Find where the given text appears and provide that cell's center as (X, Y) coordinate. 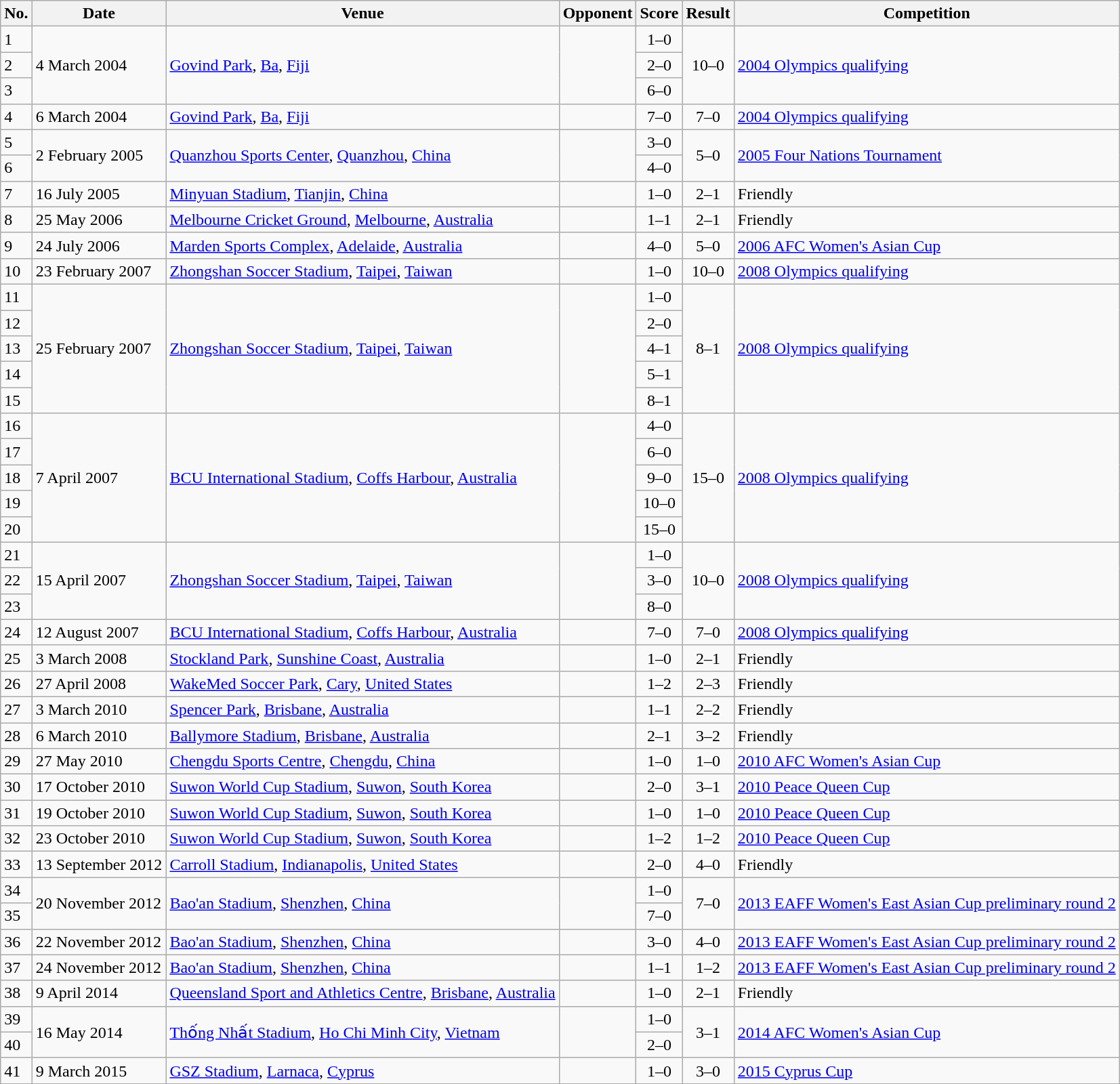
Result (708, 14)
2010 AFC Women's Asian Cup (927, 762)
5–1 (659, 375)
Venue (362, 14)
8–0 (659, 606)
35 (16, 916)
Thống Nhất Stadium, Ho Chi Minh City, Vietnam (362, 1032)
24 (16, 632)
2 February 2005 (99, 155)
12 August 2007 (99, 632)
6 (16, 168)
15 April 2007 (99, 581)
34 (16, 890)
3–2 (708, 735)
5 (16, 142)
33 (16, 864)
Queensland Sport and Athletics Centre, Brisbane, Australia (362, 993)
20 (16, 529)
GSZ Stadium, Larnaca, Cyprus (362, 1070)
23 October 2010 (99, 839)
12 (16, 323)
9–0 (659, 478)
Ballymore Stadium, Brisbane, Australia (362, 735)
9 April 2014 (99, 993)
6 March 2004 (99, 117)
19 (16, 503)
6 March 2010 (99, 735)
Opponent (598, 14)
2–3 (708, 684)
3 (16, 91)
17 October 2010 (99, 787)
2015 Cyprus Cup (927, 1070)
14 (16, 375)
28 (16, 735)
Date (99, 14)
Minyuan Stadium, Tianjin, China (362, 194)
3 March 2010 (99, 709)
17 (16, 452)
Chengdu Sports Centre, Chengdu, China (362, 762)
8 (16, 220)
Melbourne Cricket Ground, Melbourne, Australia (362, 220)
9 (16, 245)
29 (16, 762)
24 July 2006 (99, 245)
Marden Sports Complex, Adelaide, Australia (362, 245)
24 November 2012 (99, 967)
40 (16, 1045)
25 February 2007 (99, 348)
Carroll Stadium, Indianapolis, United States (362, 864)
32 (16, 839)
39 (16, 1019)
36 (16, 942)
27 (16, 709)
2006 AFC Women's Asian Cup (927, 245)
Spencer Park, Brisbane, Australia (362, 709)
Competition (927, 14)
16 May 2014 (99, 1032)
4 (16, 117)
22 (16, 581)
25 (16, 658)
7 April 2007 (99, 478)
41 (16, 1070)
22 November 2012 (99, 942)
21 (16, 555)
26 (16, 684)
23 February 2007 (99, 271)
No. (16, 14)
38 (16, 993)
Quanzhou Sports Center, Quanzhou, China (362, 155)
Stockland Park, Sunshine Coast, Australia (362, 658)
13 (16, 349)
4–1 (659, 349)
16 July 2005 (99, 194)
2014 AFC Women's Asian Cup (927, 1032)
1 (16, 39)
16 (16, 426)
WakeMed Soccer Park, Cary, United States (362, 684)
11 (16, 297)
4 March 2004 (99, 65)
7 (16, 194)
30 (16, 787)
23 (16, 606)
3 March 2008 (99, 658)
2–2 (708, 709)
19 October 2010 (99, 813)
13 September 2012 (99, 864)
9 March 2015 (99, 1070)
18 (16, 478)
2005 Four Nations Tournament (927, 155)
25 May 2006 (99, 220)
Score (659, 14)
2 (16, 65)
27 April 2008 (99, 684)
27 May 2010 (99, 762)
10 (16, 271)
31 (16, 813)
15 (16, 400)
20 November 2012 (99, 903)
37 (16, 967)
